Locate the cell with the specified text and output its (X, Y) center coordinate. 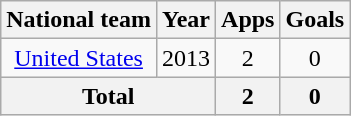
Year (186, 20)
National team (79, 20)
2013 (186, 58)
Total (108, 96)
Apps (248, 20)
Goals (315, 20)
United States (79, 58)
